Scan for the cell matching the given text and deliver its [X, Y] coordinate at center. 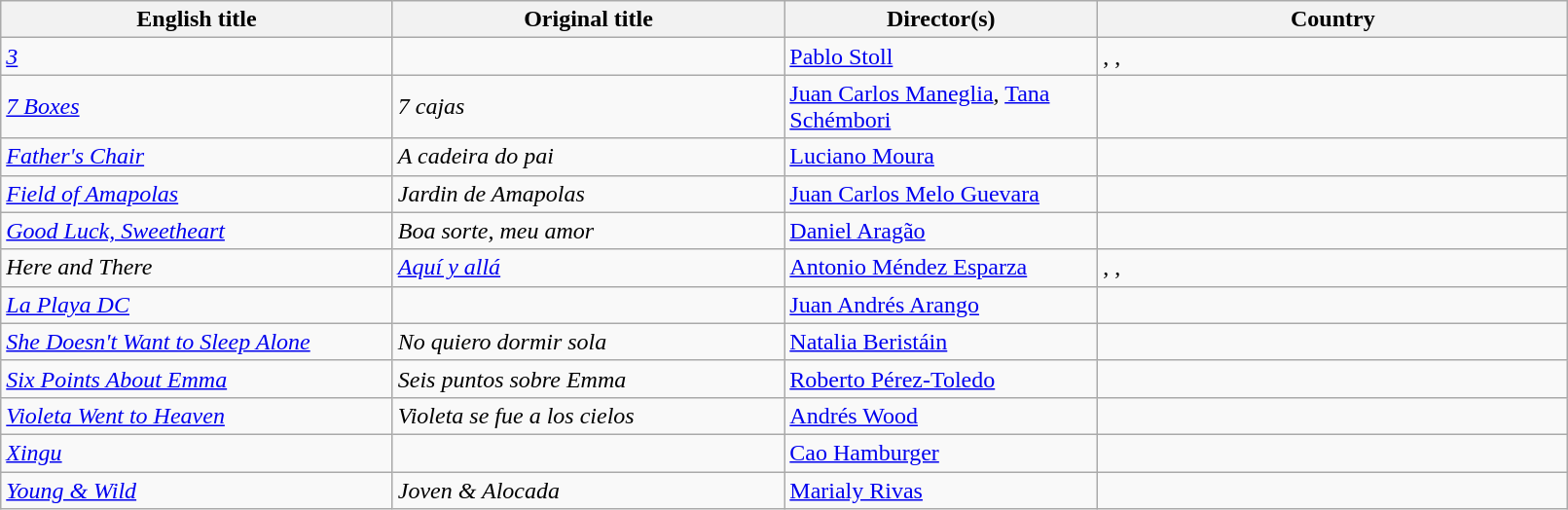
Seis puntos sobre Emma [588, 379]
Father's Chair [197, 157]
Daniel Aragão [941, 231]
Six Points About Emma [197, 379]
Xingu [197, 453]
Andrés Wood [941, 416]
Pablo Stoll [941, 56]
Aquí y allá [588, 268]
Here and There [197, 268]
Juan Andrés Arango [941, 305]
Jardin de Amapolas [588, 194]
Roberto Pérez-Toledo [941, 379]
Violeta se fue a los cielos [588, 416]
Country [1333, 19]
Good Luck, Sweetheart [197, 231]
Antonio Méndez Esparza [941, 268]
7 Boxes [197, 107]
Violeta Went to Heaven [197, 416]
7 cajas [588, 107]
La Playa DC [197, 305]
A cadeira do pai [588, 157]
Luciano Moura [941, 157]
She Doesn't Want to Sleep Alone [197, 342]
Director(s) [941, 19]
Joven & Alocada [588, 490]
Natalia Beristáin [941, 342]
Juan Carlos Maneglia, Tana Schémbori [941, 107]
3 [197, 56]
Field of Amapolas [197, 194]
Young & Wild [197, 490]
Juan Carlos Melo Guevara [941, 194]
English title [197, 19]
Boa sorte, meu amor [588, 231]
Original title [588, 19]
Marialy Rivas [941, 490]
Cao Hamburger [941, 453]
No quiero dormir sola [588, 342]
